Pinpoint the cell where the given text exists, returning its (X, Y) midpoint coordinate. 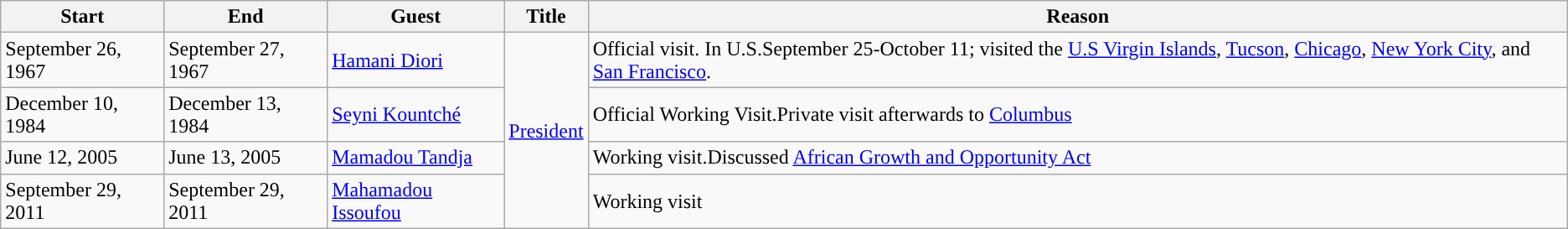
Official visit. In U.S.September 25-October 11; visited the U.S Virgin Islands, Tucson, Chicago, New York City, and San Francisco. (1077, 60)
Start (82, 17)
Seyni Kountché (415, 114)
End (246, 17)
September 26, 1967 (82, 60)
September 27, 1967 (246, 60)
June 12, 2005 (82, 158)
Guest (415, 17)
Title (546, 17)
Reason (1077, 17)
Hamani Diori (415, 60)
Mamadou Tandja (415, 158)
June 13, 2005 (246, 158)
Working visit (1077, 201)
Official Working Visit.Private visit afterwards to Columbus (1077, 114)
Mahamadou Issoufou (415, 201)
Working visit.Discussed African Growth and Opportunity Act (1077, 158)
December 13, 1984 (246, 114)
President (546, 131)
December 10, 1984 (82, 114)
